Provide the (x, y) coordinate of the cell's center where the given text is located.  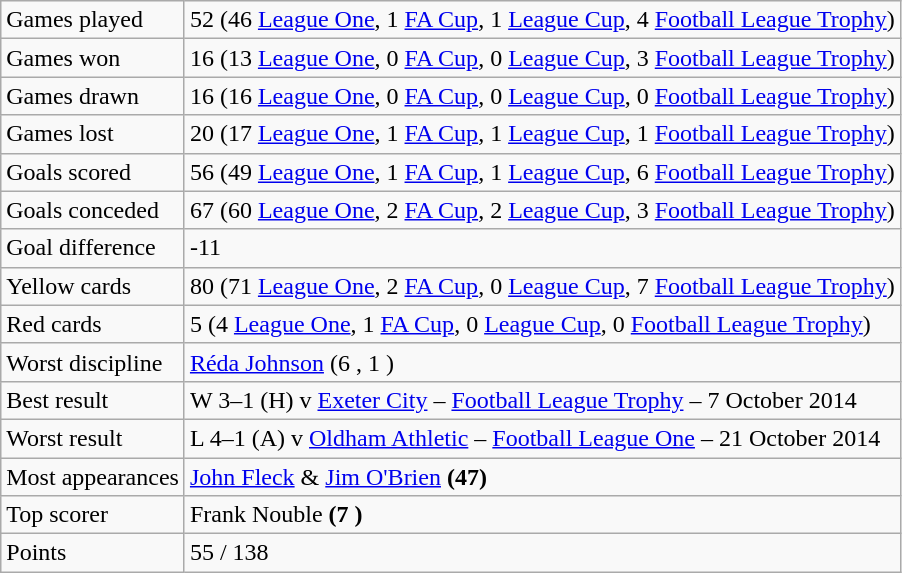
Top scorer (93, 515)
Games lost (93, 134)
Points (93, 553)
16 (16 League One, 0 FA Cup, 0 League Cup, 0 Football League Trophy) (542, 96)
John Fleck & Jim O'Brien (47) (542, 477)
Most appearances (93, 477)
56 (49 League One, 1 FA Cup, 1 League Cup, 6 Football League Trophy) (542, 172)
67 (60 League One, 2 FA Cup, 2 League Cup, 3 Football League Trophy) (542, 210)
20 (17 League One, 1 FA Cup, 1 League Cup, 1 Football League Trophy) (542, 134)
W 3–1 (H) v Exeter City – Football League Trophy – 7 October 2014 (542, 400)
Best result (93, 400)
Games played (93, 20)
16 (13 League One, 0 FA Cup, 0 League Cup, 3 Football League Trophy) (542, 58)
Goals scored (93, 172)
Games drawn (93, 96)
Red cards (93, 324)
Frank Nouble (7 ) (542, 515)
Worst result (93, 438)
-11 (542, 248)
Goals conceded (93, 210)
55 / 138 (542, 553)
Goal difference (93, 248)
L 4–1 (A) v Oldham Athletic – Football League One – 21 October 2014 (542, 438)
Worst discipline (93, 362)
5 (4 League One, 1 FA Cup, 0 League Cup, 0 Football League Trophy) (542, 324)
52 (46 League One, 1 FA Cup, 1 League Cup, 4 Football League Trophy) (542, 20)
Réda Johnson (6 , 1 ) (542, 362)
80 (71 League One, 2 FA Cup, 0 League Cup, 7 Football League Trophy) (542, 286)
Yellow cards (93, 286)
Games won (93, 58)
